Search for the cell housing the specified text and yield its [X, Y] center coordinate. 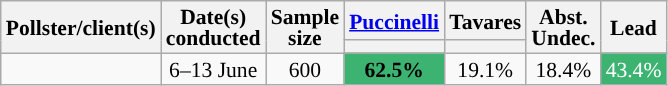
6–13 June [214, 68]
43.4% [634, 68]
Date(s)conducted [214, 27]
Lead [634, 27]
600 [305, 68]
62.5% [394, 68]
Samplesize [305, 27]
18.4% [563, 68]
Pollster/client(s) [81, 27]
Puccinelli [394, 20]
Abst.Undec. [563, 27]
19.1% [485, 68]
Tavares [485, 20]
